Locate the cell with the specified text and output its [X, Y] center coordinate. 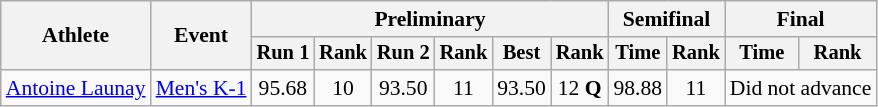
Preliminary [430, 19]
Event [202, 36]
Run 1 [284, 54]
Did not advance [801, 88]
Run 2 [404, 54]
Antoine Launay [76, 88]
Athlete [76, 36]
Best [522, 54]
12 Q [580, 88]
Final [801, 19]
10 [343, 88]
Semifinal [666, 19]
95.68 [284, 88]
Men's K-1 [202, 88]
98.88 [638, 88]
